Search for the cell housing the specified text and yield its (x, y) center coordinate. 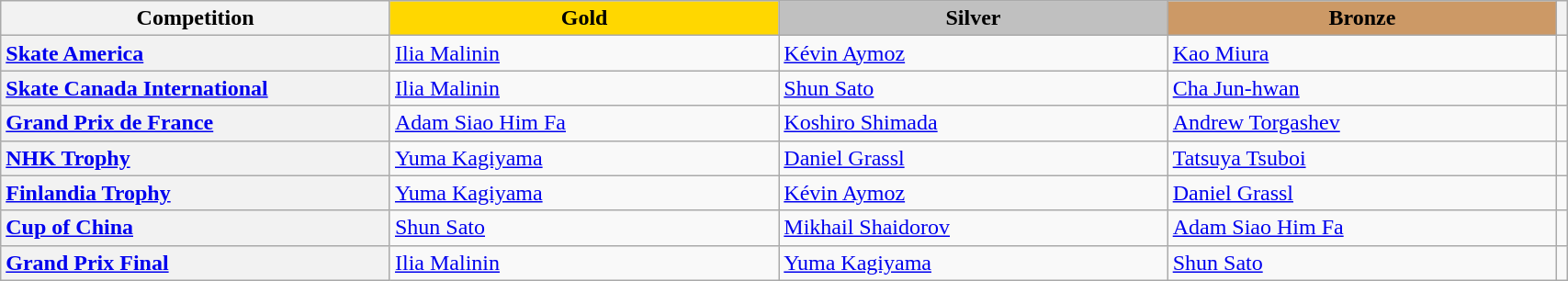
Competition (196, 18)
Tatsuya Tsuboi (1361, 158)
Skate America (196, 53)
Finlandia Trophy (196, 193)
NHK Trophy (196, 158)
Grand Prix de France (196, 123)
Cup of China (196, 228)
Kao Miura (1361, 53)
Silver (974, 18)
Koshiro Shimada (974, 123)
Gold (584, 18)
Cha Jun-hwan (1361, 88)
Andrew Torgashev (1361, 123)
Grand Prix Final (196, 263)
Skate Canada International (196, 88)
Bronze (1361, 18)
Mikhail Shaidorov (974, 228)
